Output the (x, y) coordinate of the center of the cell containing the given text.  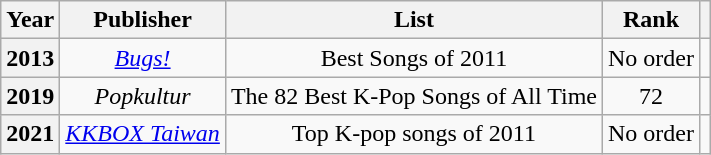
Best Songs of 2011 (414, 58)
The 82 Best K-Pop Songs of All Time (414, 96)
List (414, 20)
2021 (30, 134)
Bugs! (143, 58)
72 (650, 96)
Publisher (143, 20)
Rank (650, 20)
Popkultur (143, 96)
KKBOX Taiwan (143, 134)
2019 (30, 96)
Year (30, 20)
Top K-pop songs of 2011 (414, 134)
2013 (30, 58)
